Pinpoint the cell where the given text exists, returning its [x, y] midpoint coordinate. 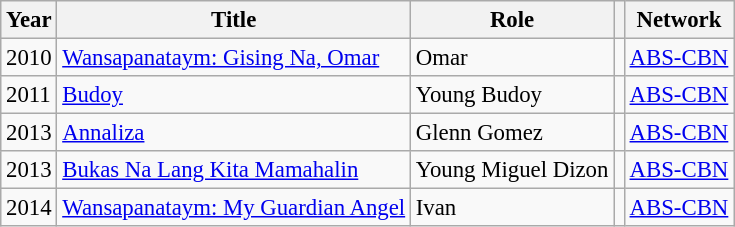
Young Miguel Dizon [512, 170]
Young Budoy [512, 95]
2011 [29, 95]
Omar [512, 58]
2014 [29, 208]
Ivan [512, 208]
Role [512, 20]
Year [29, 20]
Annaliza [234, 133]
Bukas Na Lang Kita Mamahalin [234, 170]
Budoy [234, 95]
Wansapanataym: Gising Na, Omar [234, 58]
Title [234, 20]
Network [678, 20]
2010 [29, 58]
Wansapanataym: My Guardian Angel [234, 208]
Glenn Gomez [512, 133]
